Extract the [X, Y] coordinate from the center of the cell holding the provided text.  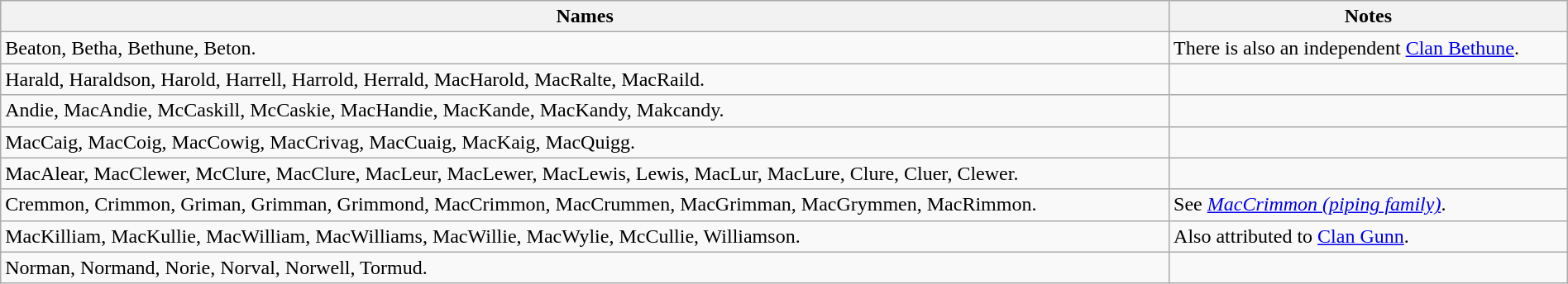
MacAlear, MacClewer, McClure, MacClure, MacLeur, MacLewer, MacLewis, Lewis, MacLur, MacLure, Clure, Cluer, Clewer. [586, 173]
Harald, Haraldson, Harold, Harrell, Harrold, Herrald, MacHarold, MacRalte, MacRaild. [586, 79]
There is also an independent Clan Bethune. [1369, 48]
MacCaig, MacCoig, MacCowig, MacCrivag, MacCuaig, MacKaig, MacQuigg. [586, 142]
See MacCrimmon (piping family). [1369, 205]
MacKilliam, MacKullie, MacWilliam, MacWilliams, MacWillie, MacWylie, McCullie, Williamson. [586, 236]
Andie, MacAndie, McCaskill, McCaskie, MacHandie, MacKande, MacKandy, Makcandy. [586, 111]
Names [586, 17]
Norman, Normand, Norie, Norval, Norwell, Tormud. [586, 267]
Beaton, Betha, Bethune, Beton. [586, 48]
Notes [1369, 17]
Cremmon, Crimmon, Griman, Grimman, Grimmond, MacCrimmon, MacCrummen, MacGrimman, MacGrymmen, MacRimmon. [586, 205]
Also attributed to Clan Gunn. [1369, 236]
